From the cell containing the given text, extract its center point as [X, Y] coordinate. 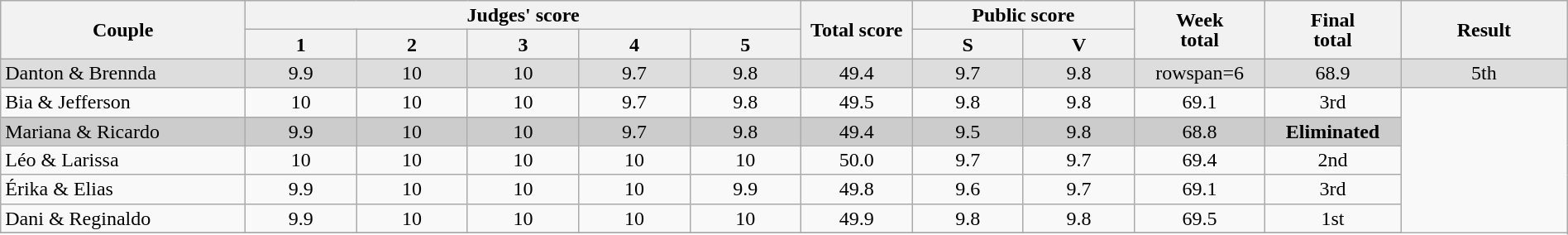
9.5 [968, 131]
rowspan=6 [1200, 73]
Result [1484, 30]
Mariana & Ricardo [123, 131]
1st [1332, 218]
S [968, 45]
68.8 [1200, 131]
49.9 [857, 218]
V [1078, 45]
2nd [1332, 161]
1 [300, 45]
Total score [857, 30]
Danton & Brennda [123, 73]
9.6 [968, 189]
2 [412, 45]
49.8 [857, 189]
5th [1484, 73]
Weektotal [1200, 30]
Dani & Reginaldo [123, 218]
Eliminated [1332, 131]
49.5 [857, 103]
Léo & Larissa [123, 161]
3 [523, 45]
68.9 [1332, 73]
Judges' score [523, 15]
69.4 [1200, 161]
Bia & Jefferson [123, 103]
Public score [1024, 15]
Érika & Elias [123, 189]
4 [634, 45]
Couple [123, 30]
50.0 [857, 161]
Finaltotal [1332, 30]
5 [745, 45]
69.5 [1200, 218]
